For the text-containing cell, return its midpoint in [X, Y] coordinate format. 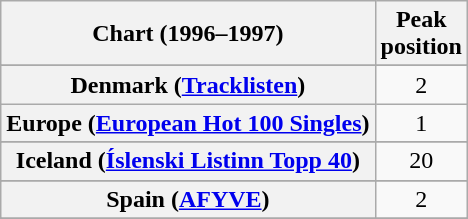
Iceland (Íslenski Listinn Topp 40) [188, 161]
Denmark (Tracklisten) [188, 85]
Peakposition [421, 34]
Spain (AFYVE) [188, 199]
20 [421, 161]
Europe (European Hot 100 Singles) [188, 123]
Chart (1996–1997) [188, 34]
1 [421, 123]
